Determine the [X, Y] coordinate at the center of the cell enclosing the given text.  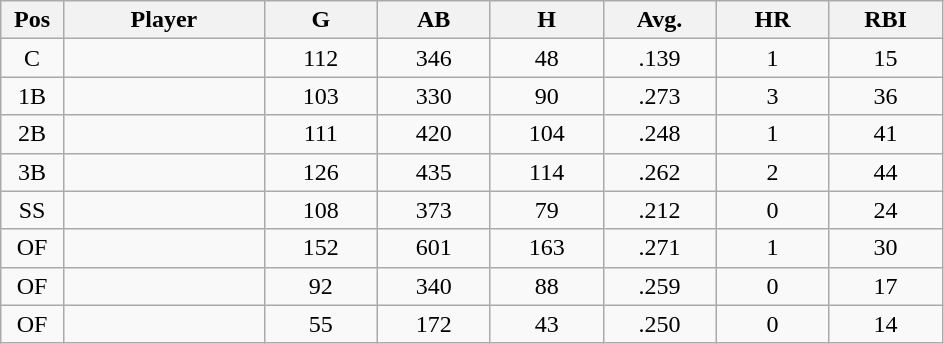
108 [320, 210]
.273 [660, 96]
24 [886, 210]
3B [32, 172]
373 [434, 210]
435 [434, 172]
2 [772, 172]
.248 [660, 134]
163 [546, 248]
601 [434, 248]
92 [320, 286]
79 [546, 210]
103 [320, 96]
AB [434, 20]
420 [434, 134]
111 [320, 134]
.212 [660, 210]
HR [772, 20]
C [32, 58]
RBI [886, 20]
126 [320, 172]
3 [772, 96]
1B [32, 96]
.139 [660, 58]
55 [320, 324]
88 [546, 286]
14 [886, 324]
330 [434, 96]
G [320, 20]
.259 [660, 286]
.271 [660, 248]
.250 [660, 324]
48 [546, 58]
41 [886, 134]
H [546, 20]
104 [546, 134]
SS [32, 210]
Pos [32, 20]
Avg. [660, 20]
Player [164, 20]
172 [434, 324]
112 [320, 58]
346 [434, 58]
152 [320, 248]
.262 [660, 172]
114 [546, 172]
340 [434, 286]
17 [886, 286]
30 [886, 248]
44 [886, 172]
36 [886, 96]
90 [546, 96]
43 [546, 324]
2B [32, 134]
15 [886, 58]
